Identify which cell holds the provided text, then report its [X, Y] central coordinate. 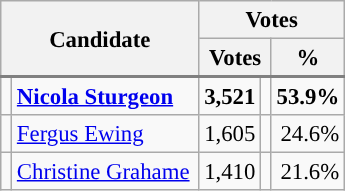
Fergus Ewing [106, 134]
1,605 [230, 134]
Nicola Sturgeon [106, 96]
24.6% [308, 134]
Christine Grahame [106, 172]
3,521 [230, 96]
Candidate [100, 39]
% [308, 58]
1,410 [230, 172]
53.9% [308, 96]
21.6% [308, 172]
